For the text-containing cell, return its midpoint in (X, Y) coordinate format. 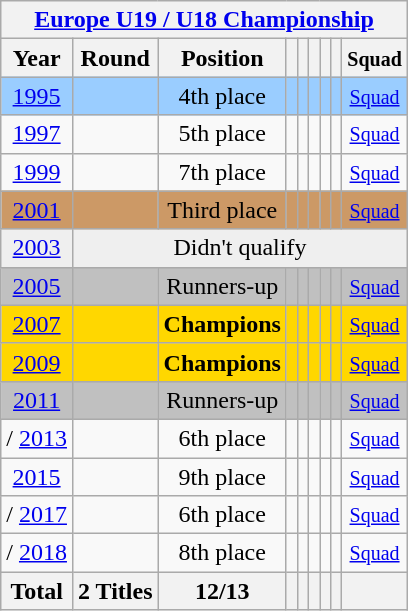
2009 (37, 362)
2 Titles (115, 591)
8th place (222, 553)
2003 (37, 248)
Position (222, 58)
4th place (222, 96)
5th place (222, 134)
2011 (37, 400)
9th place (222, 477)
Total (37, 591)
/ 2017 (37, 515)
1995 (37, 96)
1999 (37, 172)
Year (37, 58)
2005 (37, 286)
2001 (37, 210)
Round (115, 58)
Didn't qualify (240, 248)
Third place (222, 210)
/ 2018 (37, 553)
2007 (37, 324)
7th place (222, 172)
Europe U19 / U18 Championship (204, 20)
2015 (37, 477)
1997 (37, 134)
/ 2013 (37, 438)
12/13 (222, 591)
